Locate the cell with the specified text and output its (X, Y) center coordinate. 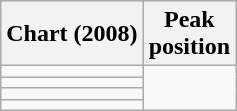
Chart (2008) (72, 34)
Peakposition (189, 34)
